Return [x, y] of the center of cell containing provided text 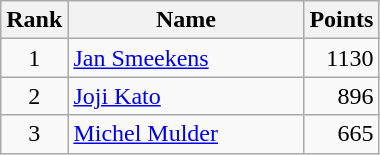
3 [34, 134]
Jan Smeekens [186, 58]
Name [186, 20]
2 [34, 96]
Michel Mulder [186, 134]
1130 [342, 58]
1 [34, 58]
665 [342, 134]
Points [342, 20]
Rank [34, 20]
Joji Kato [186, 96]
896 [342, 96]
